Return (x, y) of the center of cell containing provided text 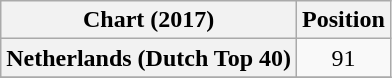
91 (344, 58)
Position (344, 20)
Chart (2017) (149, 20)
Netherlands (Dutch Top 40) (149, 58)
